Provide the (x, y) coordinate of the cell's center where the given text is located.  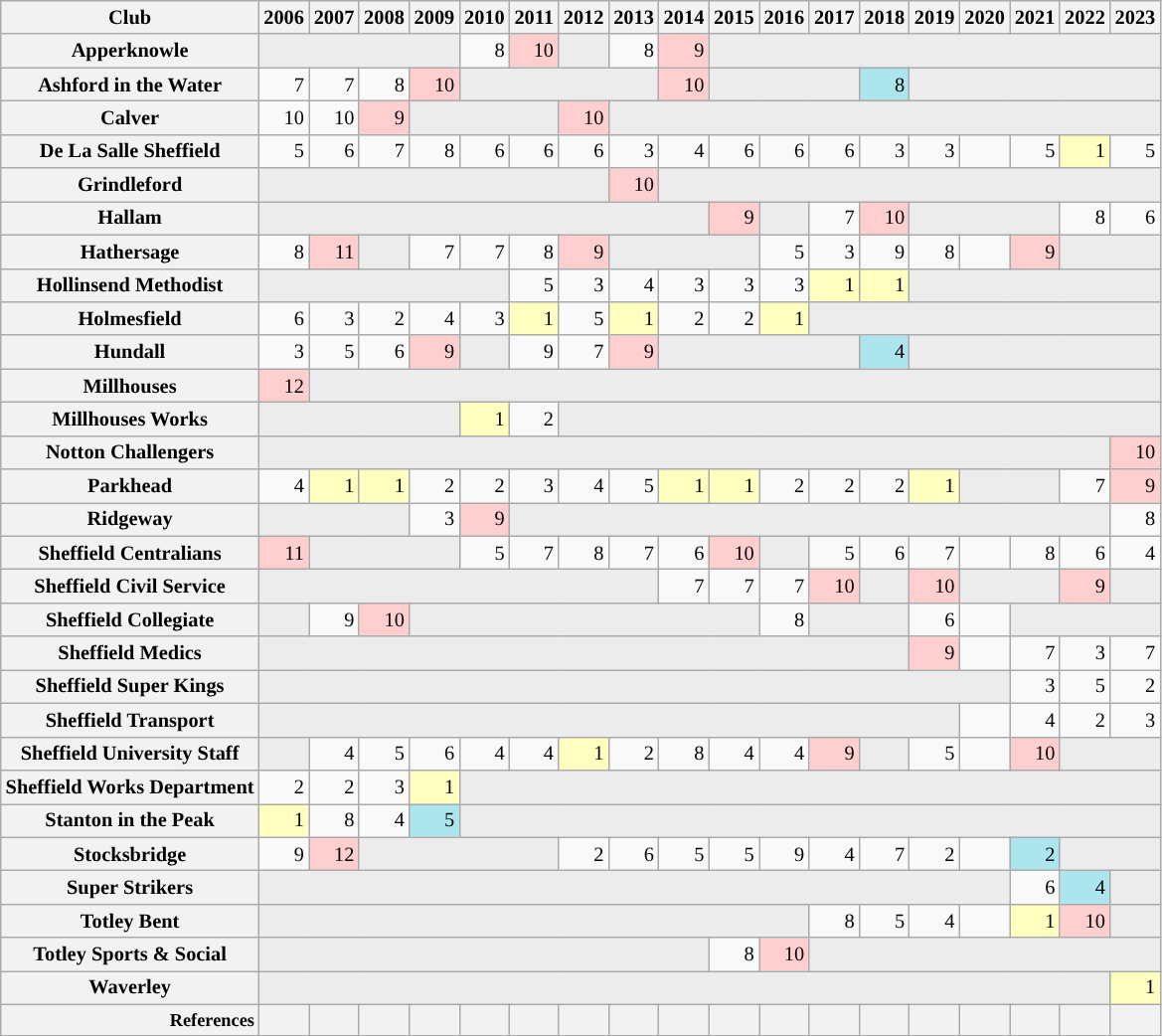
Sheffield Medics (130, 653)
Totley Bent (130, 921)
Notton Challengers (130, 452)
Sheffield Centralians (130, 553)
2010 (484, 17)
2019 (934, 17)
2018 (885, 17)
Stanton in the Peak (130, 820)
2011 (535, 17)
References (130, 1020)
Ashford in the Water (130, 85)
2006 (283, 17)
2007 (334, 17)
Ridgeway (130, 519)
2021 (1035, 17)
Super Strikers (130, 887)
2012 (583, 17)
Sheffield Collegiate (130, 619)
2008 (384, 17)
2023 (1135, 17)
Sheffield Works Department (130, 786)
Holmesfield (130, 318)
Sheffield Transport (130, 720)
Apperknowle (130, 51)
Sheffield Civil Service (130, 586)
2013 (633, 17)
Hollinsend Methodist (130, 285)
Hallam (130, 218)
2009 (434, 17)
2015 (734, 17)
De La Salle Sheffield (130, 151)
2014 (684, 17)
2022 (1084, 17)
2020 (984, 17)
Sheffield Super Kings (130, 686)
Millhouses Works (130, 419)
Club (130, 17)
Calver (130, 117)
Sheffield University Staff (130, 754)
Hundall (130, 352)
Grindleford (130, 185)
Hathersage (130, 252)
Waverley (130, 987)
Millhouses (130, 386)
2017 (834, 17)
2016 (784, 17)
Totley Sports & Social (130, 954)
Parkhead (130, 486)
Stocksbridge (130, 854)
